Extract the (x, y) coordinate from the center of the cell holding the provided text.  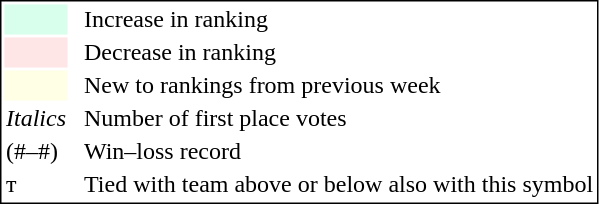
Win–loss record (338, 151)
New to rankings from previous week (338, 85)
Decrease in ranking (338, 53)
т (36, 185)
Increase in ranking (338, 19)
Italics (36, 119)
Number of first place votes (338, 119)
(#–#) (36, 151)
Tied with team above or below also with this symbol (338, 185)
